Find where the given text appears and provide that cell's center as [x, y] coordinate. 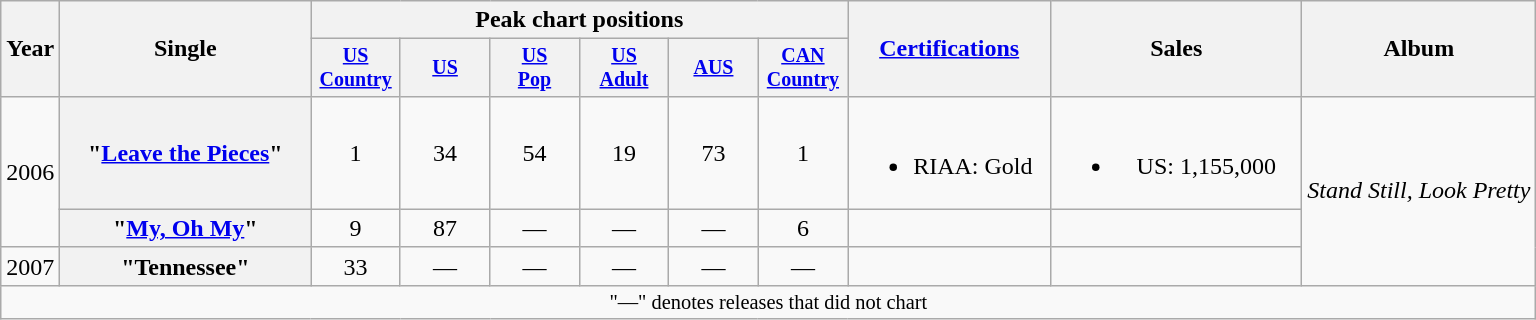
2006 [30, 172]
Single [186, 49]
Year [30, 49]
Sales [1176, 49]
RIAA: Gold [950, 152]
54 [534, 152]
US [444, 68]
Peak chart positions [580, 20]
34 [444, 152]
33 [356, 266]
6 [802, 228]
19 [624, 152]
Stand Still, Look Pretty [1419, 190]
"Tennessee" [186, 266]
73 [714, 152]
9 [356, 228]
"Leave the Pieces" [186, 152]
US: 1,155,000 [1176, 152]
87 [444, 228]
2007 [30, 266]
CAN Country [802, 68]
US Country [356, 68]
AUS [714, 68]
"My, Oh My" [186, 228]
USPop [534, 68]
USAdult [624, 68]
Album [1419, 49]
Certifications [950, 49]
"—" denotes releases that did not chart [768, 302]
